Locate the cell with the specified text and output its (X, Y) center coordinate. 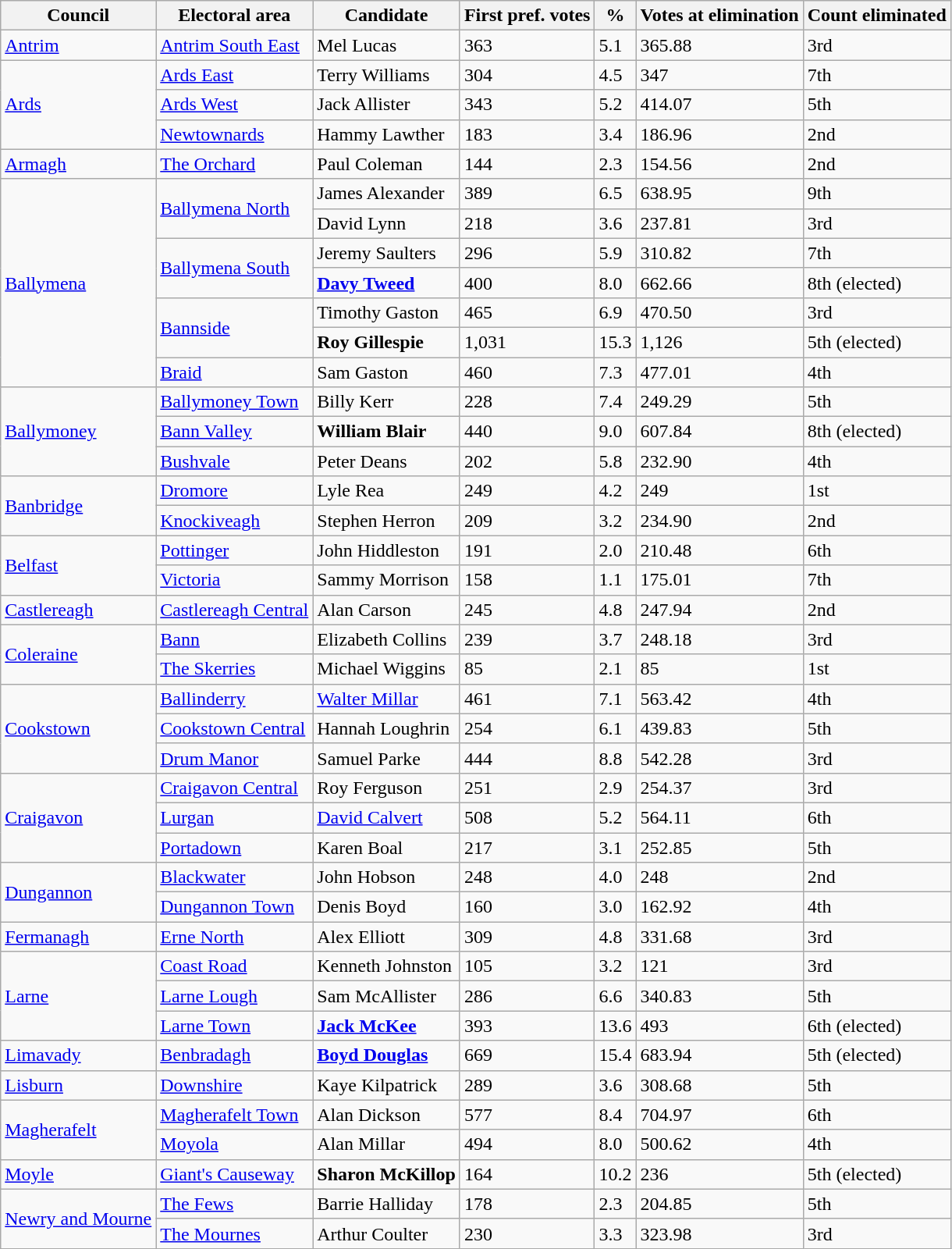
6.1 (615, 728)
Larne Lough (234, 996)
Bannside (234, 327)
236 (719, 1174)
237.81 (719, 223)
6.9 (615, 312)
Braid (234, 372)
Kenneth Johnston (387, 966)
210.48 (719, 550)
Lurgan (234, 817)
414.07 (719, 105)
9th (877, 194)
Cookstown (78, 728)
Roy Ferguson (387, 788)
Timothy Gaston (387, 312)
4.0 (615, 877)
308.68 (719, 1085)
Elizabeth Collins (387, 639)
310.82 (719, 253)
4.2 (615, 491)
638.95 (719, 194)
144 (528, 164)
Dromore (234, 491)
343 (528, 105)
William Blair (387, 432)
460 (528, 372)
Sam McAllister (387, 996)
1,126 (719, 342)
8.4 (615, 1115)
Larne Town (234, 1026)
13.6 (615, 1026)
Blackwater (234, 877)
David Lynn (387, 223)
Karen Boal (387, 847)
Hammy Lawther (387, 134)
Dungannon Town (234, 907)
154.56 (719, 164)
444 (528, 758)
331.68 (719, 937)
Cookstown Central (234, 728)
Terry Williams (387, 75)
Banbridge (78, 506)
247.94 (719, 610)
% (615, 16)
Knockiveagh (234, 521)
669 (528, 1055)
Hannah Loughrin (387, 728)
Jack McKee (387, 1026)
Candidate (387, 16)
3.7 (615, 639)
Moyle (78, 1174)
First pref. votes (528, 16)
6.6 (615, 996)
289 (528, 1085)
Sammy Morrison (387, 580)
Alan Carson (387, 610)
Antrim South East (234, 45)
Lisburn (78, 1085)
9.0 (615, 432)
477.01 (719, 372)
The Fews (234, 1204)
365.88 (719, 45)
400 (528, 283)
254.37 (719, 788)
Drum Manor (234, 758)
662.66 (719, 283)
Ballymena (78, 283)
Sharon McKillop (387, 1174)
252.85 (719, 847)
439.83 (719, 728)
John Hobson (387, 877)
Newry and Mourne (78, 1219)
Portadown (234, 847)
493 (719, 1026)
494 (528, 1144)
2.9 (615, 788)
Magherafelt (78, 1130)
The Skerries (234, 669)
296 (528, 253)
186.96 (719, 134)
Coleraine (78, 654)
Benbradagh (234, 1055)
7.4 (615, 402)
Roy Gillespie (387, 342)
Samuel Parke (387, 758)
232.90 (719, 461)
Ards East (234, 75)
Armagh (78, 164)
5.8 (615, 461)
183 (528, 134)
Bushvale (234, 461)
164 (528, 1174)
Ballymoney Town (234, 402)
3.0 (615, 907)
340.83 (719, 996)
347 (719, 75)
Craigavon Central (234, 788)
Ballymena South (234, 268)
239 (528, 639)
105 (528, 966)
Craigavon (78, 817)
121 (719, 966)
Coast Road (234, 966)
Castlereagh (78, 610)
David Calvert (387, 817)
Count eliminated (877, 16)
Belfast (78, 565)
3.3 (615, 1233)
470.50 (719, 312)
Mel Lucas (387, 45)
Billy Kerr (387, 402)
Electoral area (234, 16)
5.1 (615, 45)
461 (528, 699)
Dungannon (78, 892)
Council (78, 16)
1.1 (615, 580)
Paul Coleman (387, 164)
Alex Elliott (387, 937)
Giant's Causeway (234, 1174)
Bann (234, 639)
Fermanagh (78, 937)
683.94 (719, 1055)
5.9 (615, 253)
393 (528, 1026)
Limavady (78, 1055)
7.3 (615, 372)
Lyle Rea (387, 491)
Ballymena North (234, 208)
Jeremy Saulters (387, 253)
191 (528, 550)
508 (528, 817)
Magherafelt Town (234, 1115)
Peter Deans (387, 461)
162.92 (719, 907)
4.5 (615, 75)
Ards West (234, 105)
564.11 (719, 817)
Bann Valley (234, 432)
Arthur Coulter (387, 1233)
230 (528, 1233)
10.2 (615, 1174)
178 (528, 1204)
Ballinderry (234, 699)
7.1 (615, 699)
Ballymoney (78, 432)
304 (528, 75)
209 (528, 521)
234.90 (719, 521)
Alan Dickson (387, 1115)
3.1 (615, 847)
Castlereagh Central (234, 610)
440 (528, 432)
363 (528, 45)
Votes at elimination (719, 16)
204.85 (719, 1204)
175.01 (719, 580)
Stephen Herron (387, 521)
Michael Wiggins (387, 669)
15.3 (615, 342)
323.98 (719, 1233)
John Hiddleston (387, 550)
563.42 (719, 699)
Larne (78, 996)
1,031 (528, 342)
Erne North (234, 937)
Sam Gaston (387, 372)
704.97 (719, 1115)
Antrim (78, 45)
3.4 (615, 134)
286 (528, 996)
The Mournes (234, 1233)
Pottinger (234, 550)
500.62 (719, 1144)
Denis Boyd (387, 907)
465 (528, 312)
542.28 (719, 758)
249.29 (719, 402)
217 (528, 847)
245 (528, 610)
2.1 (615, 669)
309 (528, 937)
202 (528, 461)
15.4 (615, 1055)
6th (elected) (877, 1026)
607.84 (719, 432)
Barrie Halliday (387, 1204)
Ards (78, 105)
The Orchard (234, 164)
228 (528, 402)
248.18 (719, 639)
2.0 (615, 550)
Moyola (234, 1144)
Kaye Kilpatrick (387, 1085)
James Alexander (387, 194)
Victoria (234, 580)
Jack Allister (387, 105)
389 (528, 194)
8.8 (615, 758)
577 (528, 1115)
218 (528, 223)
Alan Millar (387, 1144)
160 (528, 907)
251 (528, 788)
254 (528, 728)
Davy Tweed (387, 283)
Newtownards (234, 134)
Boyd Douglas (387, 1055)
6.5 (615, 194)
Downshire (234, 1085)
Walter Millar (387, 699)
158 (528, 580)
